Provide the [X, Y] coordinate of the cell's center where the given text is located.  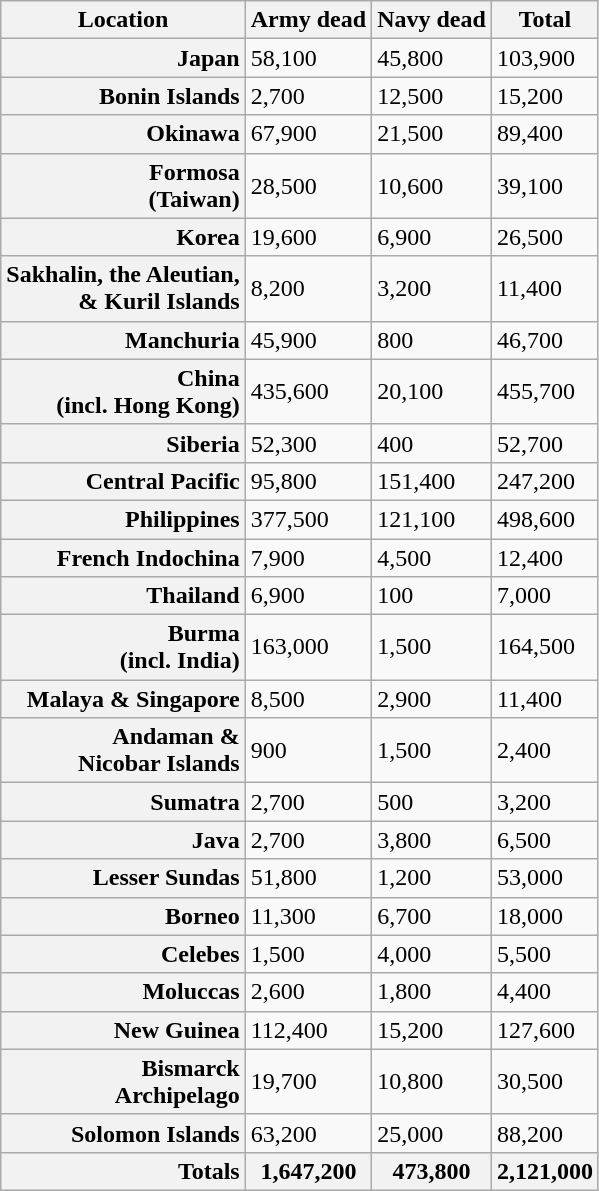
63,200 [308, 1133]
2,600 [308, 992]
Borneo [123, 916]
Totals [123, 1171]
Bonin Islands [123, 96]
400 [432, 443]
1,800 [432, 992]
Philippines [123, 519]
6,500 [544, 840]
Korea [123, 237]
21,500 [432, 134]
100 [432, 596]
498,600 [544, 519]
19,600 [308, 237]
1,647,200 [308, 1171]
45,800 [432, 58]
BismarckArchipelago [123, 1082]
2,121,000 [544, 1171]
121,100 [432, 519]
8,500 [308, 699]
151,400 [432, 481]
247,200 [544, 481]
20,100 [432, 392]
Central Pacific [123, 481]
Japan [123, 58]
800 [432, 340]
Moluccas [123, 992]
52,700 [544, 443]
53,000 [544, 878]
19,700 [308, 1082]
18,000 [544, 916]
Army dead [308, 20]
46,700 [544, 340]
Celebes [123, 954]
Okinawa [123, 134]
12,500 [432, 96]
435,600 [308, 392]
12,400 [544, 557]
89,400 [544, 134]
95,800 [308, 481]
377,500 [308, 519]
52,300 [308, 443]
10,800 [432, 1082]
10,600 [432, 186]
Sakhalin, the Aleutian,& Kuril Islands [123, 288]
Burma(incl. India) [123, 648]
1,200 [432, 878]
11,300 [308, 916]
4,000 [432, 954]
5,500 [544, 954]
6,700 [432, 916]
88,200 [544, 1133]
Location [123, 20]
3,800 [432, 840]
Thailand [123, 596]
Total [544, 20]
900 [308, 750]
103,900 [544, 58]
7,900 [308, 557]
25,000 [432, 1133]
28,500 [308, 186]
26,500 [544, 237]
Andaman &Nicobar Islands [123, 750]
7,000 [544, 596]
39,100 [544, 186]
163,000 [308, 648]
Lesser Sundas [123, 878]
4,500 [432, 557]
2,900 [432, 699]
164,500 [544, 648]
New Guinea [123, 1030]
Siberia [123, 443]
Navy dead [432, 20]
500 [432, 802]
China(incl. Hong Kong) [123, 392]
30,500 [544, 1082]
Formosa(Taiwan) [123, 186]
Manchuria [123, 340]
4,400 [544, 992]
127,600 [544, 1030]
2,400 [544, 750]
8,200 [308, 288]
Solomon Islands [123, 1133]
45,900 [308, 340]
67,900 [308, 134]
473,800 [432, 1171]
51,800 [308, 878]
Malaya & Singapore [123, 699]
112,400 [308, 1030]
French Indochina [123, 557]
58,100 [308, 58]
Sumatra [123, 802]
Java [123, 840]
455,700 [544, 392]
